Identify which cell holds the provided text, then report its (x, y) central coordinate. 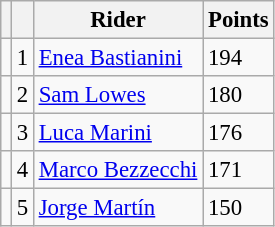
Sam Lowes (118, 95)
176 (238, 133)
3 (22, 133)
Enea Bastianini (118, 58)
Points (238, 20)
Marco Bezzecchi (118, 170)
4 (22, 170)
180 (238, 95)
Luca Marini (118, 133)
1 (22, 58)
150 (238, 208)
Rider (118, 20)
2 (22, 95)
Jorge Martín (118, 208)
194 (238, 58)
171 (238, 170)
5 (22, 208)
